Extract the [x, y] coordinate from the center of the cell holding the provided text.  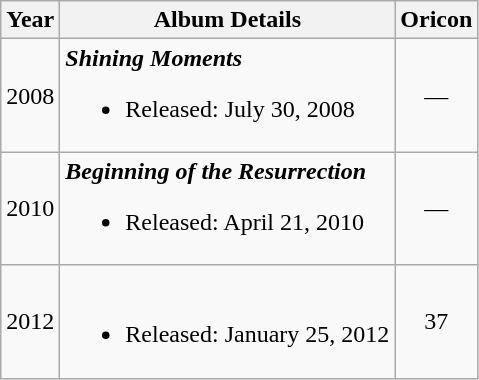
Shining MomentsReleased: July 30, 2008 [228, 96]
Released: January 25, 2012 [228, 322]
37 [436, 322]
Oricon [436, 20]
2008 [30, 96]
Album Details [228, 20]
2010 [30, 208]
Year [30, 20]
Beginning of the ResurrectionReleased: April 21, 2010 [228, 208]
2012 [30, 322]
